Detect which cell encompasses the target text, then output its (x, y) center coordinate. 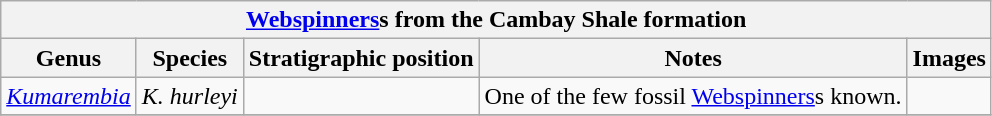
Species (190, 58)
Genus (69, 58)
K. hurleyi (190, 96)
One of the few fossil Webspinnerss known. (693, 96)
Notes (693, 58)
Kumarembia (69, 96)
Images (949, 58)
Webspinnerss from the Cambay Shale formation (496, 20)
Stratigraphic position (361, 58)
